Find where the given text appears and provide that cell's center as [x, y] coordinate. 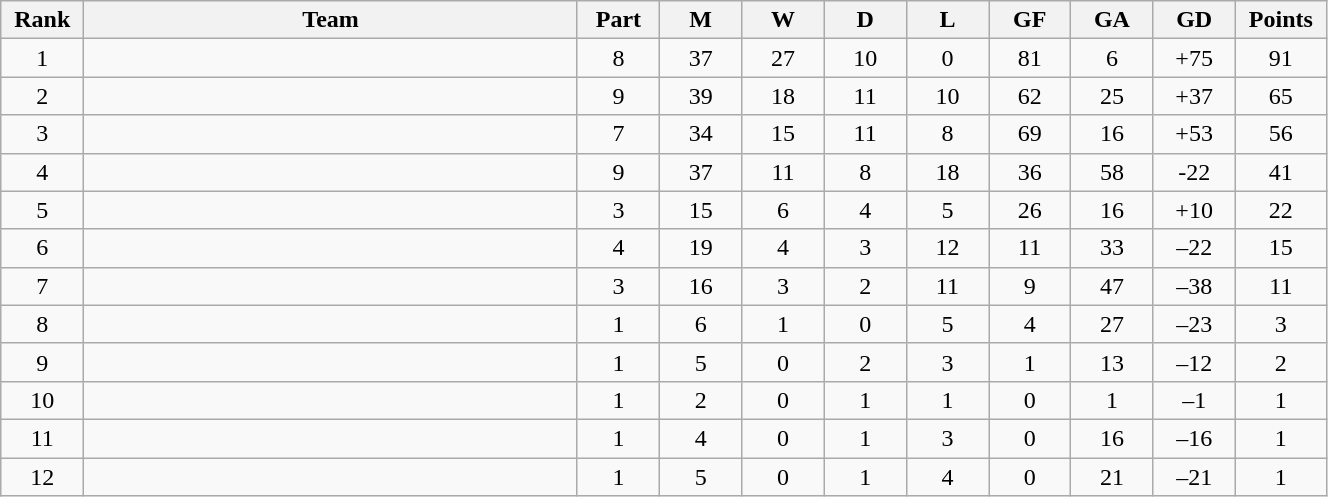
-22 [1194, 172]
62 [1030, 96]
26 [1030, 210]
W [783, 20]
+75 [1194, 58]
D [865, 20]
19 [701, 248]
36 [1030, 172]
Points [1280, 20]
–16 [1194, 438]
58 [1112, 172]
GA [1112, 20]
Team [331, 20]
65 [1280, 96]
+53 [1194, 134]
–21 [1194, 477]
M [701, 20]
L [947, 20]
25 [1112, 96]
47 [1112, 286]
21 [1112, 477]
–23 [1194, 324]
GF [1030, 20]
–1 [1194, 400]
56 [1280, 134]
69 [1030, 134]
34 [701, 134]
+37 [1194, 96]
Part [618, 20]
91 [1280, 58]
22 [1280, 210]
13 [1112, 362]
–22 [1194, 248]
39 [701, 96]
+10 [1194, 210]
–38 [1194, 286]
–12 [1194, 362]
81 [1030, 58]
GD [1194, 20]
33 [1112, 248]
41 [1280, 172]
Rank [42, 20]
